Search for the cell housing the specified text and yield its (x, y) center coordinate. 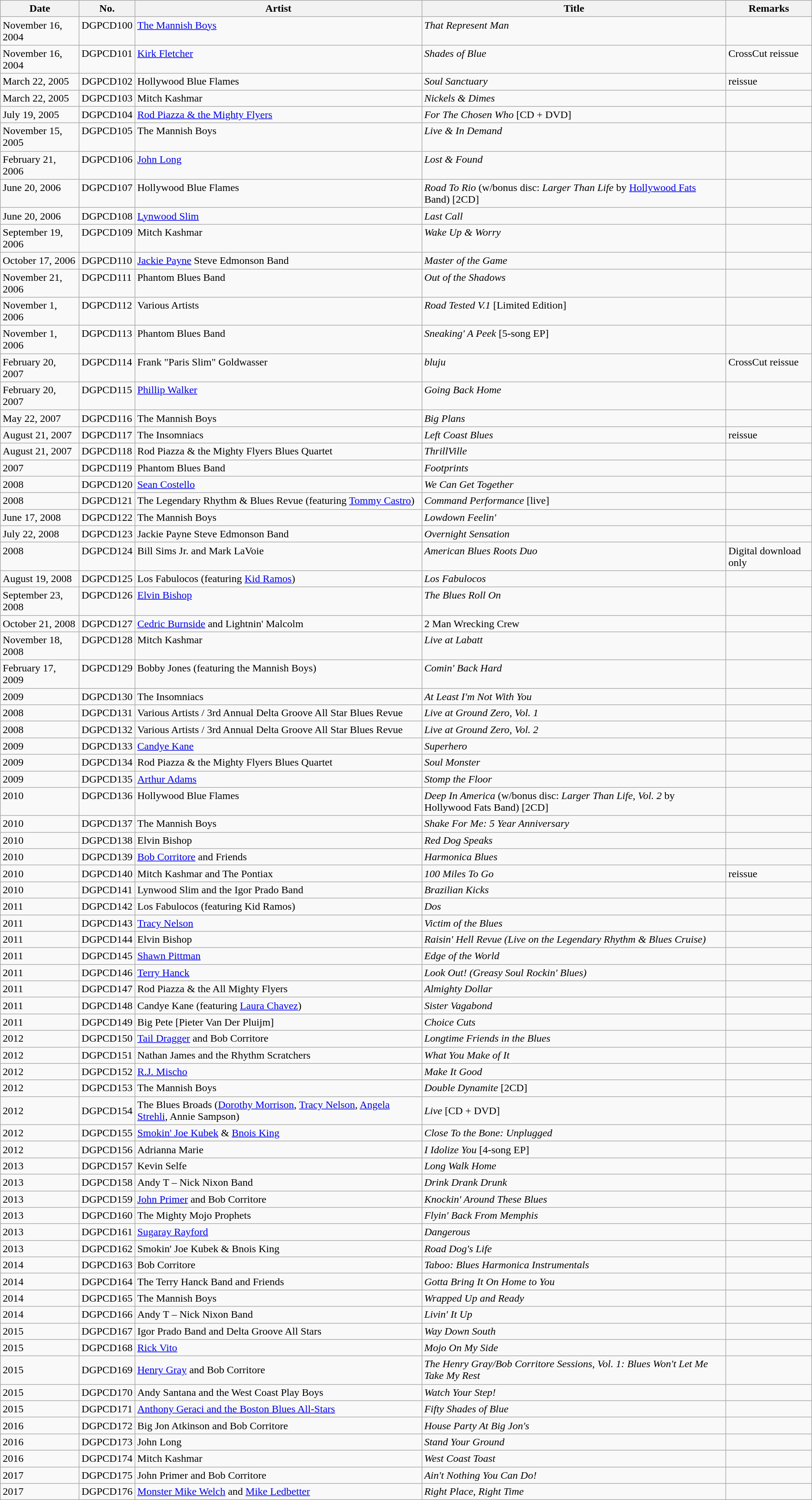
Sugaray Rayford (278, 1232)
DGPCD163 (107, 1265)
Footprints (574, 468)
DGPCD138 (107, 840)
Lynwood Slim and the Igor Prado Band (278, 890)
DGPCD120 (107, 484)
DGPCD162 (107, 1249)
Mojo On My Side (574, 1348)
DGPCD101 (107, 59)
Harmonica Blues (574, 857)
Soul Monster (574, 763)
Tracy Nelson (278, 923)
DGPCD143 (107, 923)
Monster Mike Welch and Mike Ledbetter (278, 1492)
Candye Kane (278, 746)
September 23, 2008 (40, 601)
DGPCD153 (107, 1088)
Big Plans (574, 418)
Dangerous (574, 1232)
The Henry Gray/Bob Corritore Sessions, Vol. 1: Blues Won't Let Me Take My Rest (574, 1370)
DGPCD136 (107, 801)
November 15, 2005 (40, 137)
R.J. Mischo (278, 1072)
Overnight Sensation (574, 534)
Last Call (574, 216)
DGPCD175 (107, 1475)
Sean Costello (278, 484)
November 21, 2006 (40, 283)
DGPCD110 (107, 260)
Henry Gray and Bob Corritore (278, 1370)
We Can Get Together (574, 484)
The Terry Hanck Band and Friends (278, 1282)
Look Out! (Greasy Soul Rockin' Blues) (574, 973)
July 19, 2005 (40, 115)
Livin' It Up (574, 1315)
DGPCD171 (107, 1409)
Artist (278, 9)
DGPCD173 (107, 1442)
DGPCD130 (107, 697)
DGPCD109 (107, 238)
Red Dog Speaks (574, 840)
What You Make of It (574, 1055)
Brazilian Kicks (574, 890)
Tail Dragger and Bob Corritore (278, 1039)
DGPCD142 (107, 906)
Road Dog's Life (574, 1249)
The Blues Broads (Dorothy Morrison, Tracy Nelson, Angela Strehli, Annie Sampson) (278, 1110)
DGPCD100 (107, 31)
Stomp the Floor (574, 779)
DGPCD150 (107, 1039)
Long Walk Home (574, 1166)
November 18, 2008 (40, 646)
DGPCD148 (107, 1006)
Rick Vito (278, 1348)
Bob Corritore (278, 1265)
Cedric Burnside and Lightnin' Malcolm (278, 624)
Shawn Pittman (278, 956)
DGPCD149 (107, 1022)
Way Down South (574, 1331)
DGPCD115 (107, 396)
Almighty Dollar (574, 989)
May 22, 2007 (40, 418)
Candye Kane (featuring Laura Chavez) (278, 1006)
October 17, 2006 (40, 260)
Live [CD + DVD] (574, 1110)
Double Dynamite [2CD] (574, 1088)
Kirk Fletcher (278, 59)
DGPCD113 (107, 339)
DGPCD152 (107, 1072)
Terry Hanck (278, 973)
DGPCD128 (107, 646)
DGPCD112 (107, 312)
Adrianna Marie (278, 1149)
DGPCD135 (107, 779)
For The Chosen Who [CD + DVD] (574, 115)
Andy Santana and the West Coast Play Boys (278, 1392)
Drink Drank Drunk (574, 1182)
Lost & Found (574, 165)
Sneaking' A Peek [5-song EP] (574, 339)
DGPCD159 (107, 1199)
ThrillVille (574, 451)
DGPCD102 (107, 82)
Nickels & Dimes (574, 98)
DGPCD168 (107, 1348)
Shades of Blue (574, 59)
DGPCD127 (107, 624)
American Blues Roots Duo (574, 556)
Fifty Shades of Blue (574, 1409)
Road Tested V.1 [Limited Edition] (574, 312)
DGPCD133 (107, 746)
DGPCD105 (107, 137)
Lowdown Feelin' (574, 517)
Out of the Shadows (574, 283)
DGPCD121 (107, 501)
Frank "Paris Slim" Goldwasser (278, 368)
DGPCD147 (107, 989)
DGPCD141 (107, 890)
DGPCD107 (107, 194)
Make It Good (574, 1072)
Soul Sanctuary (574, 82)
DGPCD144 (107, 940)
Gotta Bring It On Home to You (574, 1282)
bluju (574, 368)
Choice Cuts (574, 1022)
Flyin' Back From Memphis (574, 1216)
Bill Sims Jr. and Mark LaVoie (278, 556)
DGPCD123 (107, 534)
DGPCD145 (107, 956)
I Idolize You [4-song EP] (574, 1149)
Wake Up & Worry (574, 238)
Shake For Me: 5 Year Anniversary (574, 824)
DGPCD103 (107, 98)
Victim of the Blues (574, 923)
DGPCD126 (107, 601)
August 19, 2008 (40, 579)
Master of the Game (574, 260)
The Mighty Mojo Prophets (278, 1216)
Superhero (574, 746)
Ain't Nothing You Can Do! (574, 1475)
Digital download only (769, 556)
House Party At Big Jon's (574, 1425)
October 21, 2008 (40, 624)
2 Man Wrecking Crew (574, 624)
Rod Piazza & the Mighty Flyers (278, 115)
Raisin' Hell Revue (Live on the Legendary Rhythm & Blues Cruise) (574, 940)
Taboo: Blues Harmonica Instrumentals (574, 1265)
Wrapped Up and Ready (574, 1298)
DGPCD119 (107, 468)
Nathan James and the Rhythm Scratchers (278, 1055)
DGPCD122 (107, 517)
Bob Corritore and Friends (278, 857)
DGPCD131 (107, 713)
Phillip Walker (278, 396)
DGPCD156 (107, 1149)
DGPCD108 (107, 216)
No. (107, 9)
That Represent Man (574, 31)
Live at Labatt (574, 646)
DGPCD137 (107, 824)
DGPCD140 (107, 873)
DGPCD124 (107, 556)
Date (40, 9)
Big Pete [Pieter Van Der Pluijm] (278, 1022)
DGPCD160 (107, 1216)
At Least I'm Not With You (574, 697)
Comin' Back Hard (574, 674)
Watch Your Step! (574, 1392)
DGPCD174 (107, 1458)
Arthur Adams (278, 779)
Deep In America (w/bonus disc: Larger Than Life, Vol. 2 by Hollywood Fats Band) [2CD] (574, 801)
DGPCD166 (107, 1315)
DGPCD167 (107, 1331)
DGPCD139 (107, 857)
Lynwood Slim (278, 216)
Knockin' Around These Blues (574, 1199)
DGPCD151 (107, 1055)
DGPCD161 (107, 1232)
DGPCD154 (107, 1110)
The Legendary Rhythm & Blues Revue (featuring Tommy Castro) (278, 501)
Live at Ground Zero, Vol. 2 (574, 730)
Dos (574, 906)
Los Fabulocos (574, 579)
Various Artists (278, 312)
DGPCD106 (107, 165)
DGPCD155 (107, 1133)
February 21, 2006 (40, 165)
February 17, 2009 (40, 674)
Kevin Selfe (278, 1166)
DGPCD146 (107, 973)
Remarks (769, 9)
DGPCD114 (107, 368)
DGPCD116 (107, 418)
DGPCD118 (107, 451)
West Coast Toast (574, 1458)
Sister Vagabond (574, 1006)
DGPCD172 (107, 1425)
Command Performance [live] (574, 501)
Right Place, Right Time (574, 1492)
DGPCD132 (107, 730)
Longtime Friends in the Blues (574, 1039)
September 19, 2006 (40, 238)
Live at Ground Zero, Vol. 1 (574, 713)
The Blues Roll On (574, 601)
Big Jon Atkinson and Bob Corritore (278, 1425)
DGPCD165 (107, 1298)
Road To Rio (w/bonus disc: Larger Than Life by Hollywood Fats Band) [2CD] (574, 194)
July 22, 2008 (40, 534)
DGPCD158 (107, 1182)
DGPCD134 (107, 763)
June 17, 2008 (40, 517)
Going Back Home (574, 396)
DGPCD176 (107, 1492)
Edge of the World (574, 956)
DGPCD117 (107, 435)
Left Coast Blues (574, 435)
Title (574, 9)
Rod Piazza & the All Mighty Flyers (278, 989)
DGPCD125 (107, 579)
2007 (40, 468)
DGPCD157 (107, 1166)
DGPCD164 (107, 1282)
DGPCD111 (107, 283)
Close To the Bone: Unplugged (574, 1133)
100 Miles To Go (574, 873)
Stand Your Ground (574, 1442)
DGPCD104 (107, 115)
DGPCD169 (107, 1370)
Igor Prado Band and Delta Groove All Stars (278, 1331)
DGPCD170 (107, 1392)
Bobby Jones (featuring the Mannish Boys) (278, 674)
Anthony Geraci and the Boston Blues All-Stars (278, 1409)
DGPCD129 (107, 674)
Live & In Demand (574, 137)
Mitch Kashmar and The Pontiax (278, 873)
